Output the [x, y] coordinate of the center of the cell containing the given text.  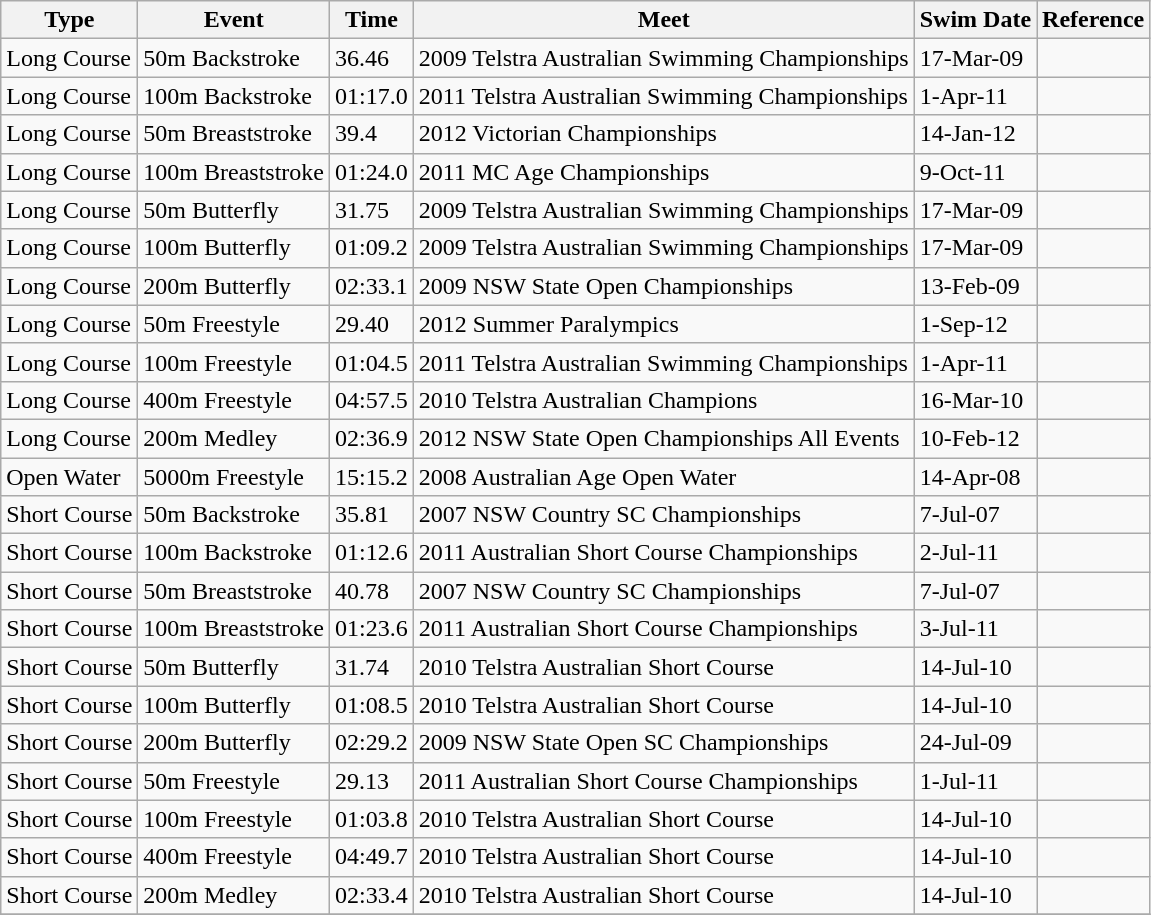
31.74 [372, 667]
40.78 [372, 591]
14-Jan-12 [975, 134]
24-Jul-09 [975, 743]
16-Mar-10 [975, 400]
01:17.0 [372, 96]
Meet [664, 20]
01:04.5 [372, 362]
2012 NSW State Open Championships All Events [664, 438]
Open Water [70, 477]
2012 Summer Paralympics [664, 324]
29.40 [372, 324]
14-Apr-08 [975, 477]
Event [234, 20]
01:08.5 [372, 705]
04:57.5 [372, 400]
13-Feb-09 [975, 286]
01:03.8 [372, 819]
Reference [1094, 20]
2008 Australian Age Open Water [664, 477]
15:15.2 [372, 477]
35.81 [372, 515]
36.46 [372, 58]
10-Feb-12 [975, 438]
Time [372, 20]
2011 MC Age Championships [664, 172]
04:49.7 [372, 857]
01:09.2 [372, 248]
02:36.9 [372, 438]
Swim Date [975, 20]
1-Jul-11 [975, 781]
Type [70, 20]
3-Jul-11 [975, 629]
02:33.4 [372, 895]
2-Jul-11 [975, 553]
5000m Freestyle [234, 477]
29.13 [372, 781]
2012 Victorian Championships [664, 134]
01:12.6 [372, 553]
31.75 [372, 210]
2010 Telstra Australian Champions [664, 400]
9-Oct-11 [975, 172]
39.4 [372, 134]
02:29.2 [372, 743]
2009 NSW State Open Championships [664, 286]
01:24.0 [372, 172]
1-Sep-12 [975, 324]
02:33.1 [372, 286]
01:23.6 [372, 629]
2009 NSW State Open SC Championships [664, 743]
